Locate the cell with the specified text and output its [x, y] center coordinate. 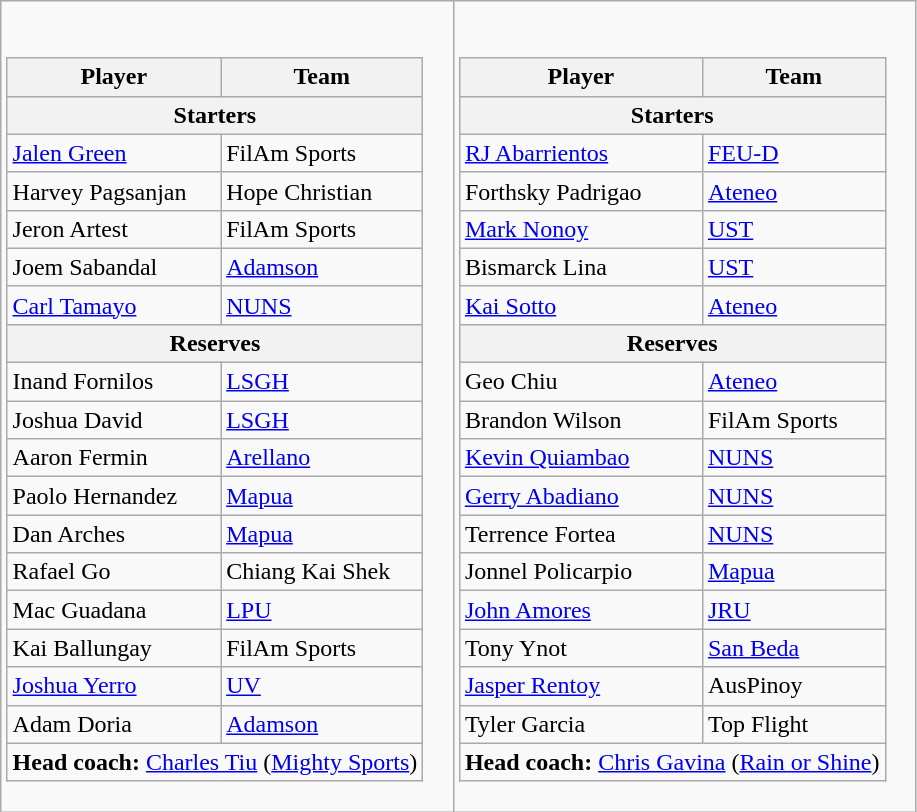
Chiang Kai Shek [322, 572]
Gerry Abadiano [580, 496]
Arellano [322, 458]
Tony Ynot [580, 648]
Joem Sabandal [114, 267]
Kevin Quiambao [580, 458]
Brandon Wilson [580, 420]
Kai Ballungay [114, 648]
Mac Guadana [114, 610]
Jasper Rentoy [580, 686]
Inand Fornilos [114, 382]
Rafael Go [114, 572]
Jalen Green [114, 153]
JRU [794, 610]
RJ Abarrientos [580, 153]
Aaron Fermin [114, 458]
AusPinoy [794, 686]
Hope Christian [322, 191]
Harvey Pagsanjan [114, 191]
Terrence Fortea [580, 534]
Adam Doria [114, 724]
LPU [322, 610]
San Beda [794, 648]
Dan Arches [114, 534]
Joshua Yerro [114, 686]
Geo Chiu [580, 382]
Joshua David [114, 420]
Jonnel Policarpio [580, 572]
Paolo Hernandez [114, 496]
Jeron Artest [114, 229]
Forthsky Padrigao [580, 191]
Carl Tamayo [114, 305]
John Amores [580, 610]
FEU-D [794, 153]
Top Flight [794, 724]
UV [322, 686]
Head coach: Charles Tiu (Mighty Sports) [215, 762]
Head coach: Chris Gavina (Rain or Shine) [672, 762]
Kai Sotto [580, 305]
Tyler Garcia [580, 724]
Mark Nonoy [580, 229]
Bismarck Lina [580, 267]
